Capture the cell that displays the provided text and extract its (X, Y) central coordinate. 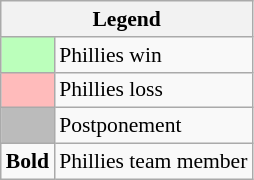
Bold (28, 162)
Phillies loss (153, 90)
Phillies win (153, 55)
Legend (127, 19)
Postponement (153, 126)
Phillies team member (153, 162)
